Pinpoint the cell where the given text exists, returning its [X, Y] midpoint coordinate. 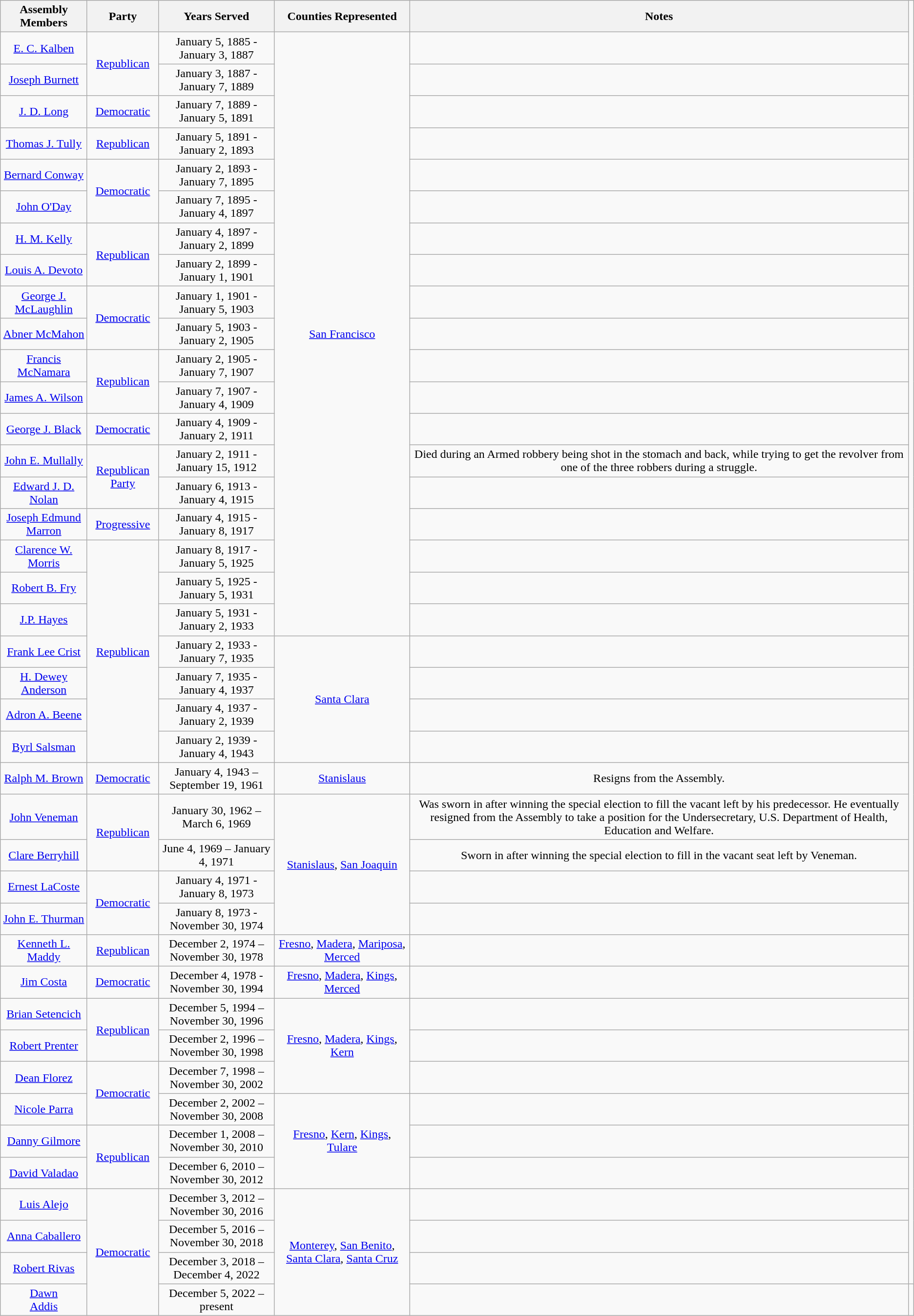
Resigns from the Assembly. [659, 778]
Robert Prenter [44, 1046]
January 4, 1909 - January 2, 1911 [217, 430]
Stanislaus [342, 778]
January 5, 1885 - January 3, 1887 [217, 48]
January 7, 1889 - January 5, 1891 [217, 111]
January 2, 1893 - January 7, 1895 [217, 175]
January 7, 1935 - January 4, 1937 [217, 683]
DawnAddis [44, 1299]
December 5, 2022 – present [217, 1299]
Assembly Members [44, 17]
John E. Thurman [44, 919]
Robert B. Fry [44, 588]
Abner McMahon [44, 334]
Louis A. Devoto [44, 270]
January 2, 1933 - January 7, 1935 [217, 651]
January 8, 1917 - January 5, 1925 [217, 556]
Edward J. D. Nolan [44, 493]
December 2, 1974 – November 30, 1978 [217, 951]
James A. Wilson [44, 397]
January 5, 1931 - January 2, 1933 [217, 620]
Fresno, Madera, Kings, Kern [342, 1046]
John Veneman [44, 817]
January 5, 1891 - January 2, 1893 [217, 144]
Years Served [217, 17]
Danny Gilmore [44, 1141]
Fresno, Madera, Mariposa, Merced [342, 951]
January 5, 1903 - January 2, 1905 [217, 334]
January 30, 1962 – March 6, 1969 [217, 817]
J.P. Hayes [44, 620]
Adron A. Beene [44, 715]
Anna Caballero [44, 1236]
Clarence W. Morris [44, 556]
George J. Black [44, 430]
Ralph M. Brown [44, 778]
Brian Setencich [44, 1014]
Monterey, San Benito, Santa Clara, Santa Cruz [342, 1252]
Fresno, Madera, Kings, Merced [342, 982]
January 6, 1913 - January 4, 1915 [217, 493]
January 7, 1907 - January 4, 1909 [217, 397]
Sworn in after winning the special election to fill in the vacant seat left by Veneman. [659, 855]
January 2, 1911 - January 15, 1912 [217, 461]
December 5, 2016 – November 30, 2018 [217, 1236]
Notes [659, 17]
January 4, 1897 - January 2, 1899 [217, 238]
Progressive [123, 524]
January 4, 1915 - January 8, 1917 [217, 524]
Frank Lee Crist [44, 651]
Republican Party [123, 477]
Jim Costa [44, 982]
Nicole Parra [44, 1109]
George J. McLaughlin [44, 302]
Ernest LaCoste [44, 886]
December 2, 2002 – November 30, 2008 [217, 1109]
David Valadao [44, 1172]
Joseph Edmund Marron [44, 524]
December 1, 2008 – November 30, 2010 [217, 1141]
John E. Mullally [44, 461]
January 4, 1937 - January 2, 1939 [217, 715]
Clare Berryhill [44, 855]
January 2, 1905 - January 7, 1907 [217, 365]
Stanislaus, San Joaquin [342, 864]
December 4, 1978 - November 30, 1994 [217, 982]
E. C. Kalben [44, 48]
Fresno, Kern, Kings, Tulare [342, 1141]
H. Dewey Anderson [44, 683]
Counties Represented [342, 17]
Party [123, 17]
December 3, 2018 – December 4, 2022 [217, 1268]
January 7, 1895 - January 4, 1897 [217, 207]
January 1, 1901 - January 5, 1903 [217, 302]
June 4, 1969 – January 4, 1971 [217, 855]
December 5, 1994 – November 30, 1996 [217, 1014]
H. M. Kelly [44, 238]
John O'Day [44, 207]
January 8, 1973 - November 30, 1974 [217, 919]
Luis Alejo [44, 1205]
J. D. Long [44, 111]
January 2, 1899 - January 1, 1901 [217, 270]
December 6, 2010 – November 30, 2012 [217, 1172]
San Francisco [342, 334]
Dean Florez [44, 1078]
Santa Clara [342, 699]
Kenneth L. Maddy [44, 951]
December 7, 1998 – November 30, 2002 [217, 1078]
January 3, 1887 - January 7, 1889 [217, 80]
Thomas J. Tully [44, 144]
December 2, 1996 – November 30, 1998 [217, 1046]
January 4, 1943 – September 19, 1961 [217, 778]
Robert Rivas [44, 1268]
Francis McNamara [44, 365]
Joseph Burnett [44, 80]
January 4, 1971 - January 8, 1973 [217, 886]
Byrl Salsman [44, 747]
Bernard Conway [44, 175]
December 3, 2012 – November 30, 2016 [217, 1205]
January 5, 1925 - January 5, 1931 [217, 588]
January 2, 1939 - January 4, 1943 [217, 747]
Died during an Armed robbery being shot in the stomach and back, while trying to get the revolver from one of the three robbers during a struggle. [659, 461]
